For the text-containing cell, return its midpoint in [X, Y] coordinate format. 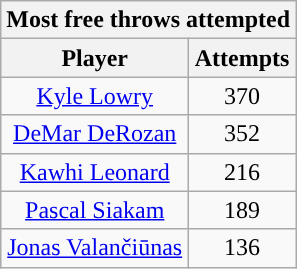
DeMar DeRozan [95, 134]
370 [242, 96]
189 [242, 210]
Most free throws attempted [148, 20]
Pascal Siakam [95, 210]
Jonas Valančiūnas [95, 248]
Attempts [242, 58]
216 [242, 172]
Kyle Lowry [95, 96]
352 [242, 134]
136 [242, 248]
Player [95, 58]
Kawhi Leonard [95, 172]
